Search for the cell housing the specified text and yield its (x, y) center coordinate. 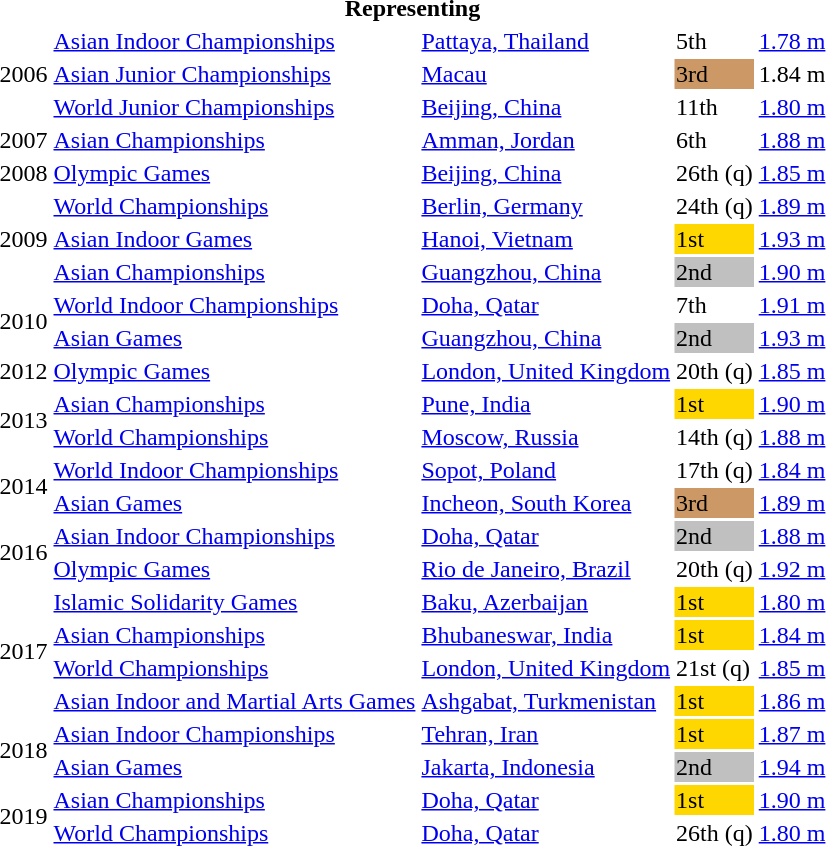
Hanoi, Vietnam (546, 239)
Macau (546, 74)
Islamic Solidarity Games (234, 602)
Sopot, Poland (546, 470)
6th (715, 140)
Berlin, Germany (546, 206)
Ashgabat, Turkmenistan (546, 701)
Asian Indoor Games (234, 239)
Amman, Jordan (546, 140)
21st (q) (715, 668)
Jakarta, Indonesia (546, 767)
Moscow, Russia (546, 437)
World Junior Championships (234, 107)
24th (q) (715, 206)
Incheon, South Korea (546, 503)
Pune, India (546, 404)
11th (715, 107)
Pattaya, Thailand (546, 41)
17th (q) (715, 470)
7th (715, 305)
Tehran, Iran (546, 734)
Asian Indoor and Martial Arts Games (234, 701)
Bhubaneswar, India (546, 635)
26th (q) (715, 173)
Asian Junior Championships (234, 74)
5th (715, 41)
Rio de Janeiro, Brazil (546, 569)
14th (q) (715, 437)
Baku, Azerbaijan (546, 602)
